Determine the [x, y] coordinate at the center of the cell enclosing the given text.  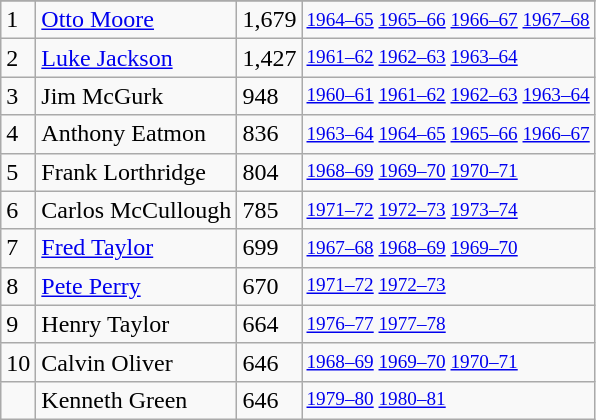
664 [270, 324]
804 [270, 172]
Jim McGurk [136, 96]
Henry Taylor [136, 324]
Frank Lorthridge [136, 172]
7 [18, 248]
Anthony Eatmon [136, 134]
1960–61 1961–62 1962–63 1963–64 [448, 96]
Luke Jackson [136, 58]
1961–62 1962–63 1963–64 [448, 58]
6 [18, 210]
9 [18, 324]
Fred Taylor [136, 248]
699 [270, 248]
Pete Perry [136, 286]
1,679 [270, 20]
10 [18, 362]
Kenneth Green [136, 400]
8 [18, 286]
Carlos McCullough [136, 210]
1967–68 1968–69 1969–70 [448, 248]
Otto Moore [136, 20]
836 [270, 134]
1964–65 1965–66 1966–67 1967–68 [448, 20]
2 [18, 58]
1,427 [270, 58]
1979–80 1980–81 [448, 400]
1971–72 1972–73 [448, 286]
948 [270, 96]
Calvin Oliver [136, 362]
1976–77 1977–78 [448, 324]
1 [18, 20]
670 [270, 286]
3 [18, 96]
1971–72 1972–73 1973–74 [448, 210]
5 [18, 172]
4 [18, 134]
1963–64 1964–65 1965–66 1966–67 [448, 134]
785 [270, 210]
